Search for the cell housing the specified text and yield its (X, Y) center coordinate. 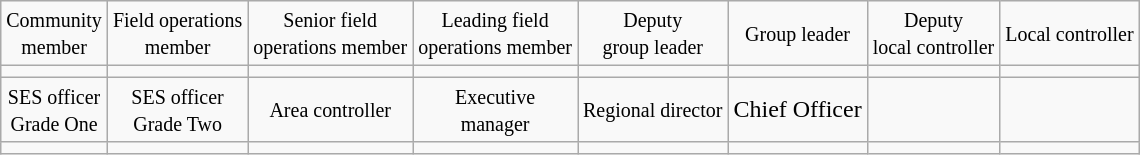
Local controller (1070, 34)
Deputy local controller (934, 34)
SES officer Grade Two (177, 110)
Group leader (798, 34)
SES officer Grade One (54, 110)
Executive manager (496, 110)
Senior field operations member (330, 34)
Area controller (330, 110)
Deputygroup leader (653, 34)
Leading field operations member (496, 34)
Chief Officer (798, 110)
Field operations member (177, 34)
Community member (54, 34)
Regional director (653, 110)
